For the text-containing cell, return its midpoint in (x, y) coordinate format. 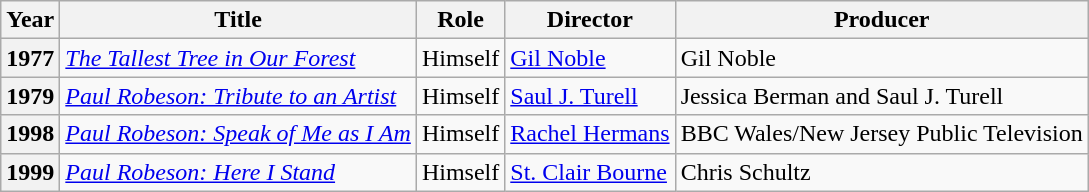
Saul J. Turell (590, 96)
1979 (30, 96)
Paul Robeson: Tribute to an Artist (238, 96)
1998 (30, 134)
Paul Robeson: Here I Stand (238, 172)
Rachel Hermans (590, 134)
Paul Robeson: Speak of Me as I Am (238, 134)
St. Clair Bourne (590, 172)
1977 (30, 58)
BBC Wales/New Jersey Public Television (882, 134)
Director (590, 20)
Chris Schultz (882, 172)
Jessica Berman and Saul J. Turell (882, 96)
Year (30, 20)
1999 (30, 172)
Role (460, 20)
Title (238, 20)
The Tallest Tree in Our Forest (238, 58)
Producer (882, 20)
